Locate the cell with the specified text and output its [X, Y] center coordinate. 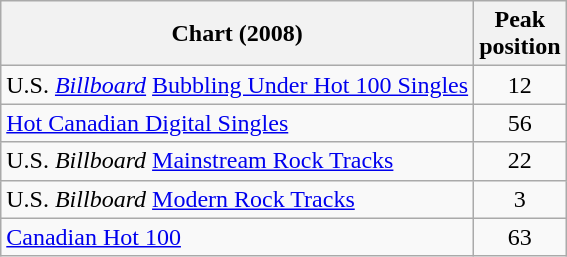
63 [520, 237]
Chart (2008) [238, 34]
Hot Canadian Digital Singles [238, 123]
22 [520, 161]
Peakposition [520, 34]
Canadian Hot 100 [238, 237]
U.S. Billboard Mainstream Rock Tracks [238, 161]
56 [520, 123]
3 [520, 199]
U.S. Billboard Modern Rock Tracks [238, 199]
12 [520, 85]
U.S. Billboard Bubbling Under Hot 100 Singles [238, 85]
